Capture the cell that displays the provided text and extract its (X, Y) central coordinate. 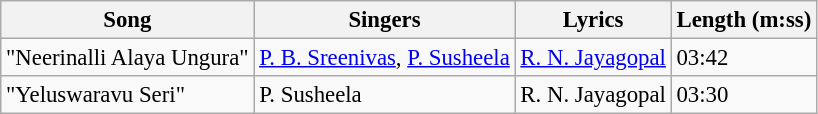
"Yeluswaravu Seri" (128, 95)
03:30 (744, 95)
03:42 (744, 58)
P. B. Sreenivas, P. Susheela (384, 58)
Length (m:ss) (744, 20)
Song (128, 20)
Singers (384, 20)
"Neerinalli Alaya Ungura" (128, 58)
P. Susheela (384, 95)
Lyrics (593, 20)
